Detect which cell encompasses the target text, then output its [x, y] center coordinate. 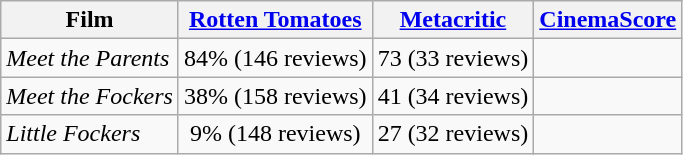
9% (148 reviews) [275, 134]
Film [90, 20]
Rotten Tomatoes [275, 20]
Metacritic [453, 20]
38% (158 reviews) [275, 96]
Little Fockers [90, 134]
27 (32 reviews) [453, 134]
41 (34 reviews) [453, 96]
Meet the Parents [90, 58]
CinemaScore [608, 20]
84% (146 reviews) [275, 58]
Meet the Fockers [90, 96]
73 (33 reviews) [453, 58]
